Return the (x, y) coordinate for the center point of the cell that contains the specified text.  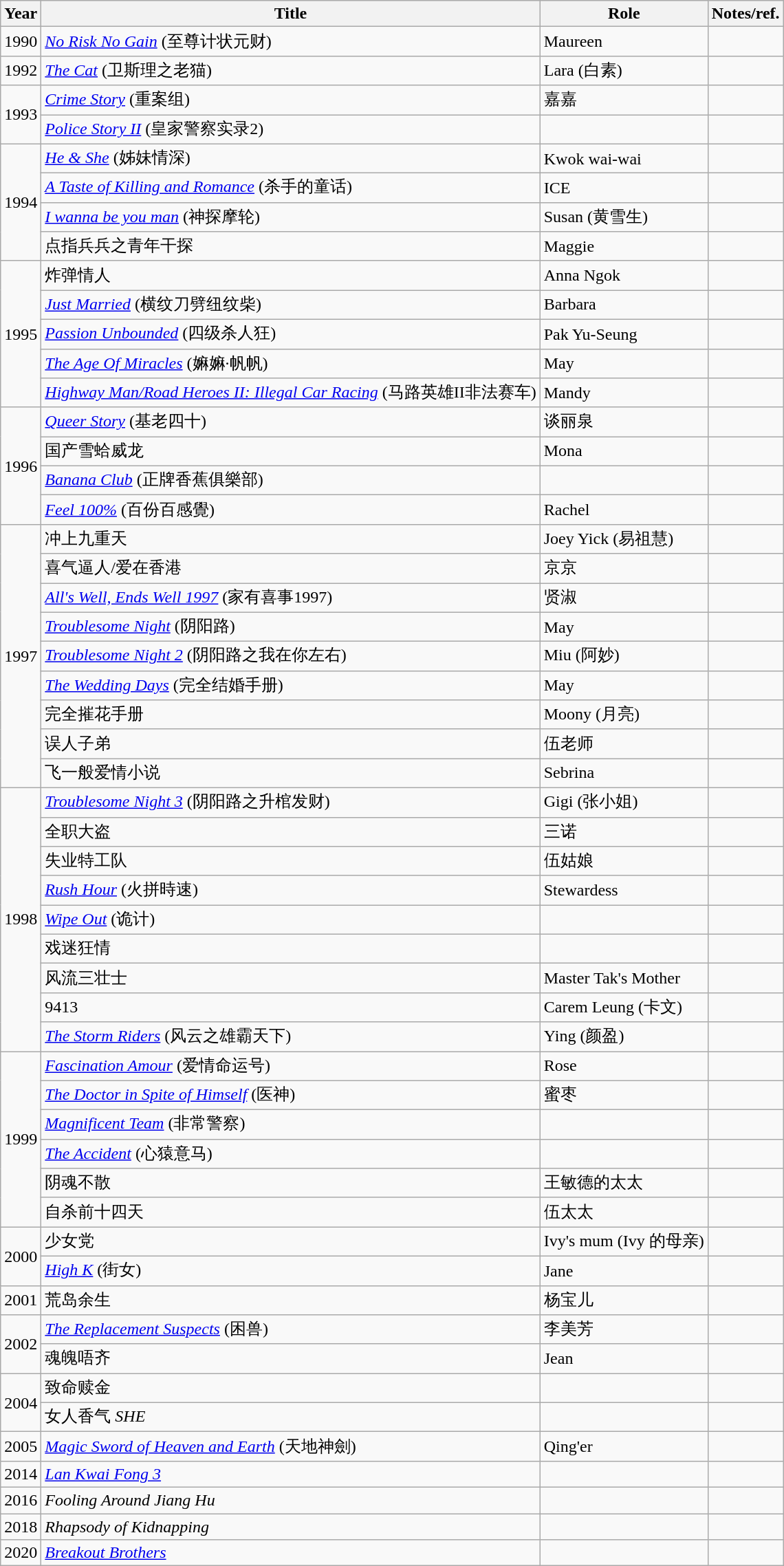
Jane (624, 1271)
The Replacement Suspects (困兽) (290, 1330)
Susan (黄雪生) (624, 217)
谈丽泉 (624, 422)
Gigi (张小姐) (624, 802)
魂魄唔齐 (290, 1359)
Troublesome Night (阴阳路) (290, 627)
2002 (21, 1344)
Maureen (624, 41)
Rose (624, 1066)
The Wedding Days (完全结婚手册) (290, 685)
I wanna be you man (神探摩轮) (290, 217)
Rush Hour (火拼時速) (290, 890)
2000 (21, 1256)
点指兵兵之青年干探 (290, 246)
失业特工队 (290, 861)
1993 (21, 114)
Notes/ref. (745, 14)
Mandy (624, 393)
2004 (21, 1403)
1996 (21, 466)
Ying (颜盈) (624, 1037)
Kwok wai-wai (624, 158)
Stewardess (624, 890)
Master Tak's Mother (624, 978)
荒岛余生 (290, 1300)
全职大盗 (290, 832)
Passion Unbounded (四级杀人狂) (290, 334)
2020 (21, 1553)
Mona (624, 451)
2001 (21, 1300)
少女党 (290, 1242)
Just Married (横纹刀劈纽纹柴) (290, 305)
Joey Yick (易祖慧) (624, 539)
Carem Leung (卡文) (624, 1007)
炸弹情人 (290, 275)
致命赎金 (290, 1388)
Anna Ngok (624, 275)
戏迷狂情 (290, 949)
自杀前十四天 (290, 1212)
1995 (21, 334)
1998 (21, 919)
冲上九重天 (290, 539)
Jean (624, 1359)
Police Story II (皇家警察实录2) (290, 129)
The Age Of Miracles (嫲嫲·帆帆) (290, 363)
Lara (白素) (624, 70)
李美芳 (624, 1330)
The Storm Riders (风云之雄霸天下) (290, 1037)
9413 (290, 1007)
嘉嘉 (624, 100)
伍姑娘 (624, 861)
He & She (姊妹情深) (290, 158)
王敏德的太太 (624, 1183)
国产雪蛤威龙 (290, 451)
喜气逼人/爱在香港 (290, 568)
Rhapsody of Kidnapping (290, 1526)
Pak Yu-Seung (624, 334)
ICE (624, 188)
1999 (21, 1139)
Troublesome Night 3 (阴阳路之升棺发财) (290, 802)
Banana Club (正牌香蕉俱樂部) (290, 480)
The Cat (卫斯理之老猫) (290, 70)
A Taste of Killing and Romance (杀手的童话) (290, 188)
1997 (21, 656)
2014 (21, 1474)
杨宝儿 (624, 1300)
女人香气 SHE (290, 1417)
误人子弟 (290, 744)
Sebrina (624, 773)
The Accident (心猿意马) (290, 1154)
The Doctor in Spite of Himself (医神) (290, 1095)
2016 (21, 1500)
Queer Story (基老四十) (290, 422)
Fooling Around Jiang Hu (290, 1500)
蜜枣 (624, 1095)
Ivy's mum (Ivy 的母亲) (624, 1242)
伍太太 (624, 1212)
Crime Story (重案组) (290, 100)
风流三壮士 (290, 978)
Title (290, 14)
Miu (阿妙) (624, 656)
贤淑 (624, 598)
Magnificent Team (非常警察) (290, 1125)
Moony (月亮) (624, 715)
阴魂不散 (290, 1183)
Lan Kwai Fong 3 (290, 1474)
1994 (21, 202)
2005 (21, 1447)
Maggie (624, 246)
Qing'er (624, 1447)
High K (街女) (290, 1271)
2018 (21, 1526)
Troublesome Night 2 (阴阳路之我在你左右) (290, 656)
1990 (21, 41)
Role (624, 14)
飞一般爱情小说 (290, 773)
Fascination Amour (爱情命运号) (290, 1066)
完全摧花手册 (290, 715)
No Risk No Gain (至尊计状元财) (290, 41)
1992 (21, 70)
Magic Sword of Heaven and Earth (天地神劍) (290, 1447)
Wipe Out (诡计) (290, 920)
Year (21, 14)
三诺 (624, 832)
京京 (624, 568)
Breakout Brothers (290, 1553)
Rachel (624, 510)
Highway Man/Road Heroes II: Illegal Car Racing (马路英雄II非法赛车) (290, 393)
Feel 100% (百份百感覺) (290, 510)
Barbara (624, 305)
伍老师 (624, 744)
All's Well, Ends Well 1997 (家有喜事1997) (290, 598)
